Return [x, y] of the center of cell containing provided text 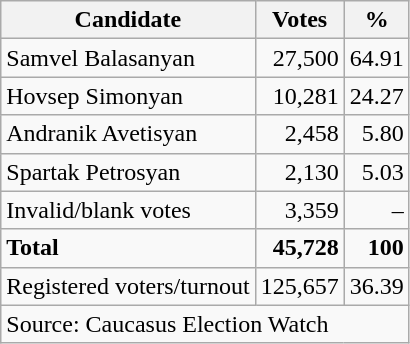
10,281 [300, 96]
36.39 [376, 286]
– [376, 210]
100 [376, 248]
Andranik Avetisyan [128, 134]
Hovsep Simonyan [128, 96]
24.27 [376, 96]
3,359 [300, 210]
5.80 [376, 134]
Registered voters/turnout [128, 286]
Source: Caucasus Election Watch [205, 324]
2,130 [300, 172]
Invalid/blank votes [128, 210]
45,728 [300, 248]
Votes [300, 20]
Candidate [128, 20]
27,500 [300, 58]
125,657 [300, 286]
5.03 [376, 172]
Samvel Balasanyan [128, 58]
Total [128, 248]
Spartak Petrosyan [128, 172]
% [376, 20]
64.91 [376, 58]
2,458 [300, 134]
